Search for the cell housing the specified text and yield its [x, y] center coordinate. 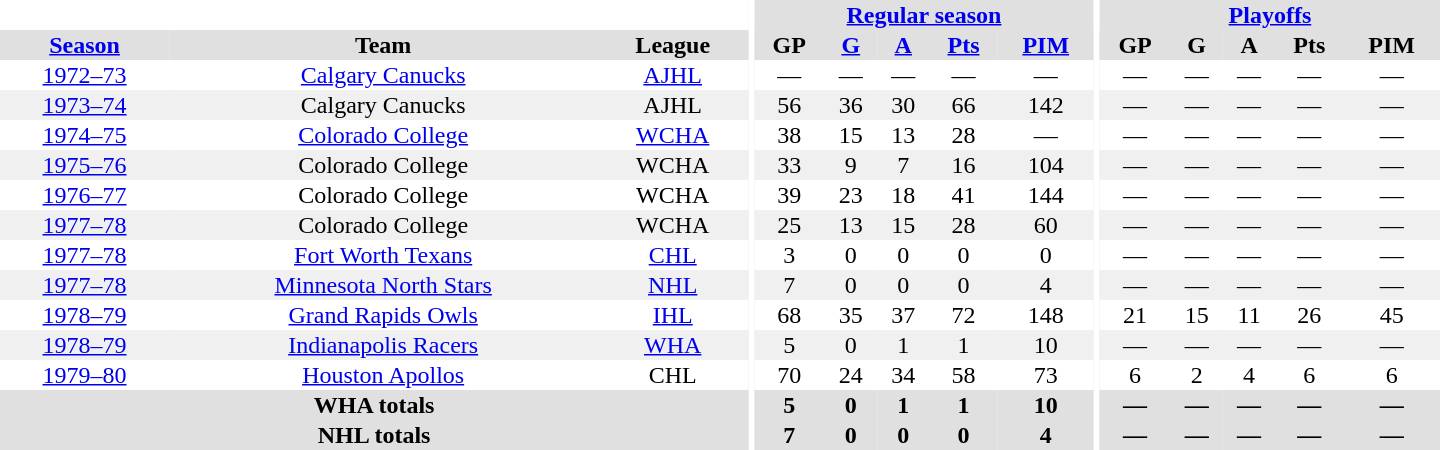
Houston Apollos [383, 375]
Grand Rapids Owls [383, 315]
25 [790, 225]
Minnesota North Stars [383, 285]
16 [963, 165]
WHA totals [374, 405]
NHL totals [374, 435]
34 [903, 375]
1974–75 [84, 135]
1975–76 [84, 165]
37 [903, 315]
24 [851, 375]
72 [963, 315]
9 [851, 165]
33 [790, 165]
73 [1046, 375]
68 [790, 315]
1976–77 [84, 195]
36 [851, 105]
144 [1046, 195]
45 [1392, 315]
21 [1136, 315]
18 [903, 195]
26 [1309, 315]
1979–80 [84, 375]
148 [1046, 315]
23 [851, 195]
56 [790, 105]
NHL [672, 285]
2 [1196, 375]
1973–74 [84, 105]
66 [963, 105]
104 [1046, 165]
30 [903, 105]
70 [790, 375]
WHA [672, 345]
1972–73 [84, 75]
Regular season [924, 15]
Playoffs [1270, 15]
142 [1046, 105]
IHL [672, 315]
41 [963, 195]
60 [1046, 225]
11 [1249, 315]
League [672, 45]
Season [84, 45]
58 [963, 375]
Indianapolis Racers [383, 345]
3 [790, 255]
35 [851, 315]
38 [790, 135]
39 [790, 195]
Team [383, 45]
Fort Worth Texans [383, 255]
